From the cell containing the given text, extract its center point as [x, y] coordinate. 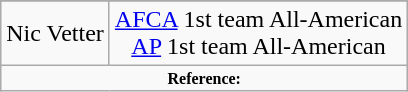
Reference: [204, 78]
Nic Vetter [56, 34]
AFCA 1st team All-AmericanAP 1st team All-American [258, 34]
